Determine the [x, y] coordinate at the center of the cell enclosing the given text.  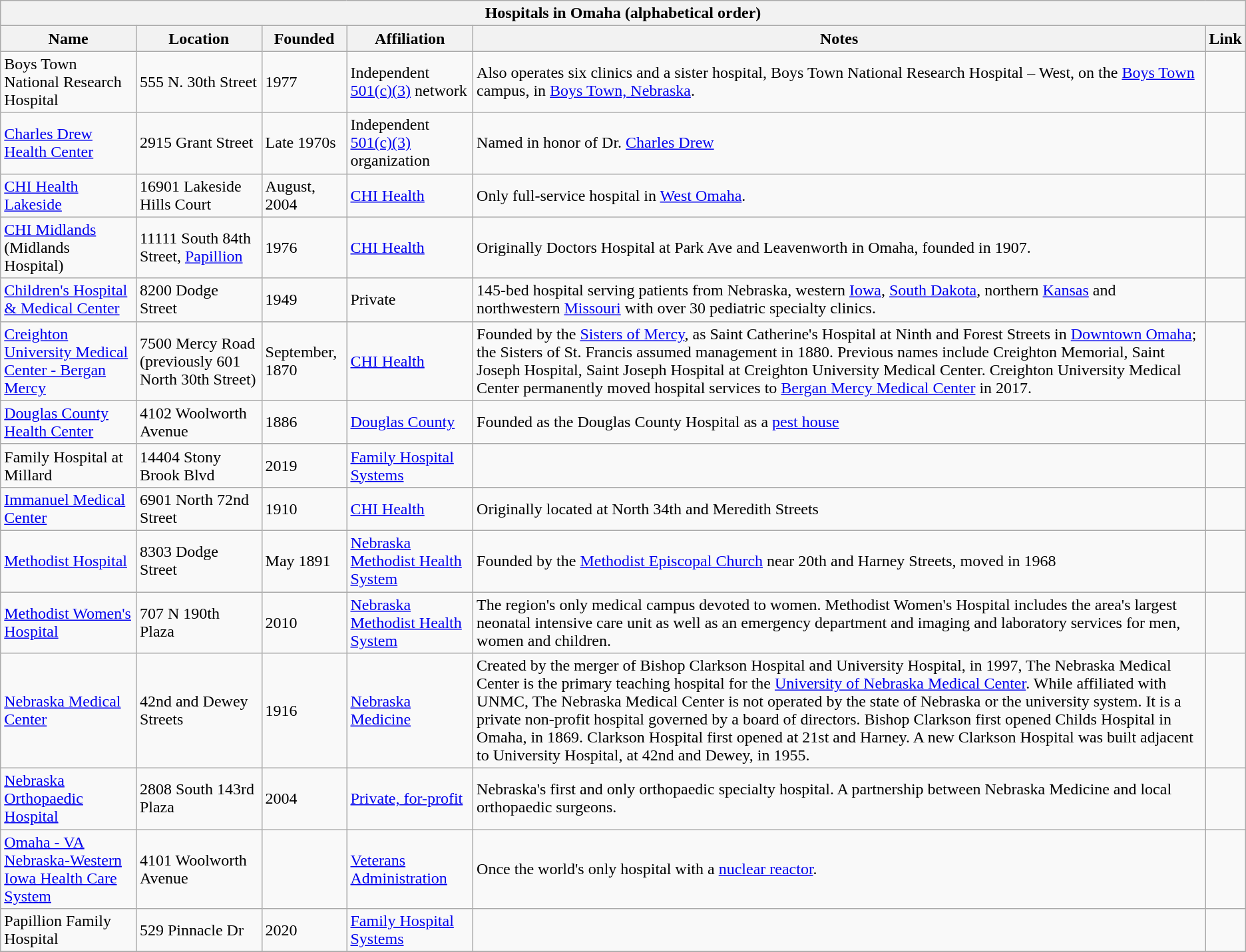
Papillion Family Hospital [69, 930]
Named in honor of Dr. Charles Drew [839, 143]
2915 Grant Street [198, 143]
1910 [304, 508]
Link [1226, 39]
4102 Woolworth Avenue [198, 422]
August, 2004 [304, 196]
Originally Doctors Hospital at Park Ave and Leavenworth in Omaha, founded in 1907. [839, 247]
555 N. 30th Street [198, 82]
Hospitals in Omaha (alphabetical order) [623, 13]
Founded as the Douglas County Hospital as a pest house [839, 422]
Once the world's only hospital with a nuclear reactor. [839, 869]
2010 [304, 623]
Name [69, 39]
1949 [304, 299]
Late 1970s [304, 143]
529 Pinnacle Dr [198, 930]
Methodist Hospital [69, 561]
Douglas County Health Center [69, 422]
CHI Health Lakeside [69, 196]
42nd and Dewey Streets [198, 711]
2808 South 143rd Plaza [198, 799]
Douglas County [410, 422]
Private [410, 299]
2004 [304, 799]
6901 North 72nd Street [198, 508]
Notes [839, 39]
Location [198, 39]
1977 [304, 82]
Immanuel Medical Center [69, 508]
Omaha - VA Nebraska-Western Iowa Health Care System [69, 869]
Methodist Women's Hospital [69, 623]
2019 [304, 466]
Independent 501(c)(3) network [410, 82]
Veterans Administration [410, 869]
Originally located at North 34th and Meredith Streets [839, 508]
Founded [304, 39]
Independent 501(c)(3) organization [410, 143]
Charles Drew Health Center [69, 143]
Nebraska Orthopaedic Hospital [69, 799]
Boys Town National Research Hospital [69, 82]
May 1891 [304, 561]
4101 Woolworth Avenue [198, 869]
Family Hospital at Millard [69, 466]
11111 South 84th Street, Papillion [198, 247]
1886 [304, 422]
Only full-service hospital in West Omaha. [839, 196]
16901 Lakeside Hills Court [198, 196]
Children's Hospital & Medical Center [69, 299]
Nebraska Medicine [410, 711]
September, 1870 [304, 361]
8303 Dodge Street [198, 561]
1916 [304, 711]
707 N 190th Plaza [198, 623]
1976 [304, 247]
Also operates six clinics and a sister hospital, Boys Town National Research Hospital – West, on the Boys Town campus, in Boys Town, Nebraska. [839, 82]
2020 [304, 930]
Nebraska's first and only orthopaedic specialty hospital. A partnership between Nebraska Medicine and local orthopaedic surgeons. [839, 799]
Private, for-profit [410, 799]
14404 Stony Brook Blvd [198, 466]
Affiliation [410, 39]
CHI Midlands (Midlands Hospital) [69, 247]
Creighton University Medical Center - Bergan Mercy [69, 361]
7500 Mercy Road (previously 601 North 30th Street) [198, 361]
Nebraska Medical Center [69, 711]
8200 Dodge Street [198, 299]
Founded by the Methodist Episcopal Church near 20th and Harney Streets, moved in 1968 [839, 561]
